Capture the cell that displays the provided text and extract its [x, y] central coordinate. 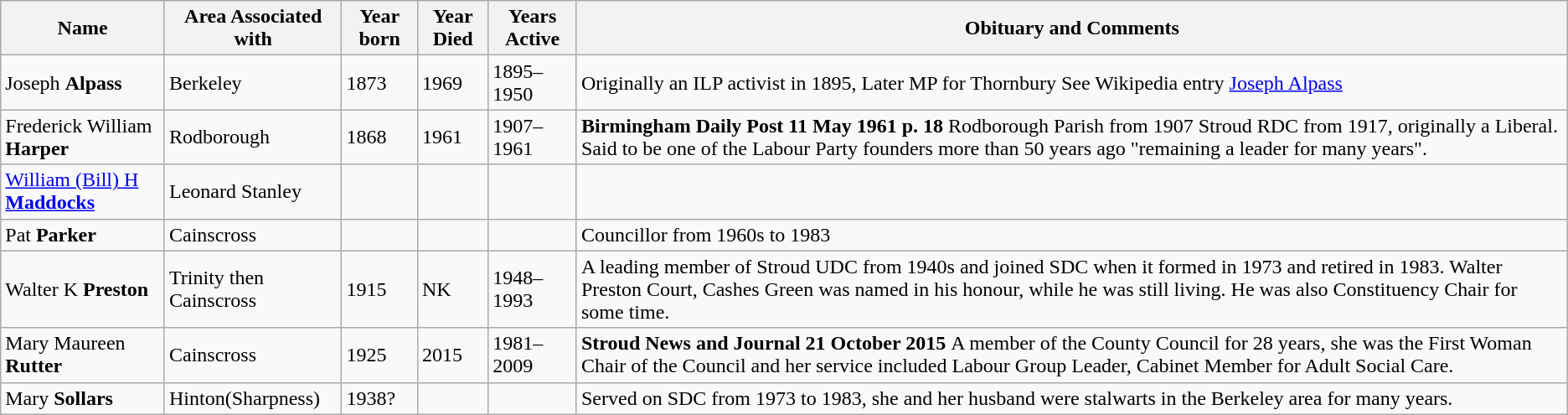
Year born [380, 29]
1961 [452, 137]
Name [83, 29]
Councillor from 1960s to 1983 [1072, 235]
Area Associated with [253, 29]
Pat Parker [83, 235]
2015 [452, 355]
Frederick William Harper [83, 137]
Berkeley [253, 82]
Obituary and Comments [1072, 29]
Year Died [452, 29]
Mary Sollars [83, 398]
Walter K Preston [83, 289]
1868 [380, 137]
Joseph Alpass [83, 82]
NK [452, 289]
Trinity then Cainscross [253, 289]
Mary Maureen Rutter [83, 355]
1969 [452, 82]
William (Bill) H Maddocks [83, 191]
Rodborough [253, 137]
1948–1993 [533, 289]
1925 [380, 355]
1915 [380, 289]
Years Active [533, 29]
Leonard Stanley [253, 191]
1938? [380, 398]
Hinton(Sharpness) [253, 398]
1873 [380, 82]
Served on SDC from 1973 to 1983, she and her husband were stalwarts in the Berkeley area for many years. [1072, 398]
Originally an ILP activist in 1895, Later MP for Thornbury See Wikipedia entry Joseph Alpass [1072, 82]
1981–2009 [533, 355]
1895–1950 [533, 82]
1907–1961 [533, 137]
